Locate the cell with the specified text and output its (X, Y) center coordinate. 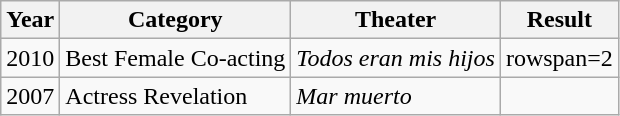
Best Female Co-acting (176, 58)
Mar muerto (396, 96)
rowspan=2 (559, 58)
2007 (30, 96)
2010 (30, 58)
Result (559, 20)
Todos eran mis hijos (396, 58)
Category (176, 20)
Year (30, 20)
Theater (396, 20)
Actress Revelation (176, 96)
